From the cell containing the given text, extract its center point as (x, y) coordinate. 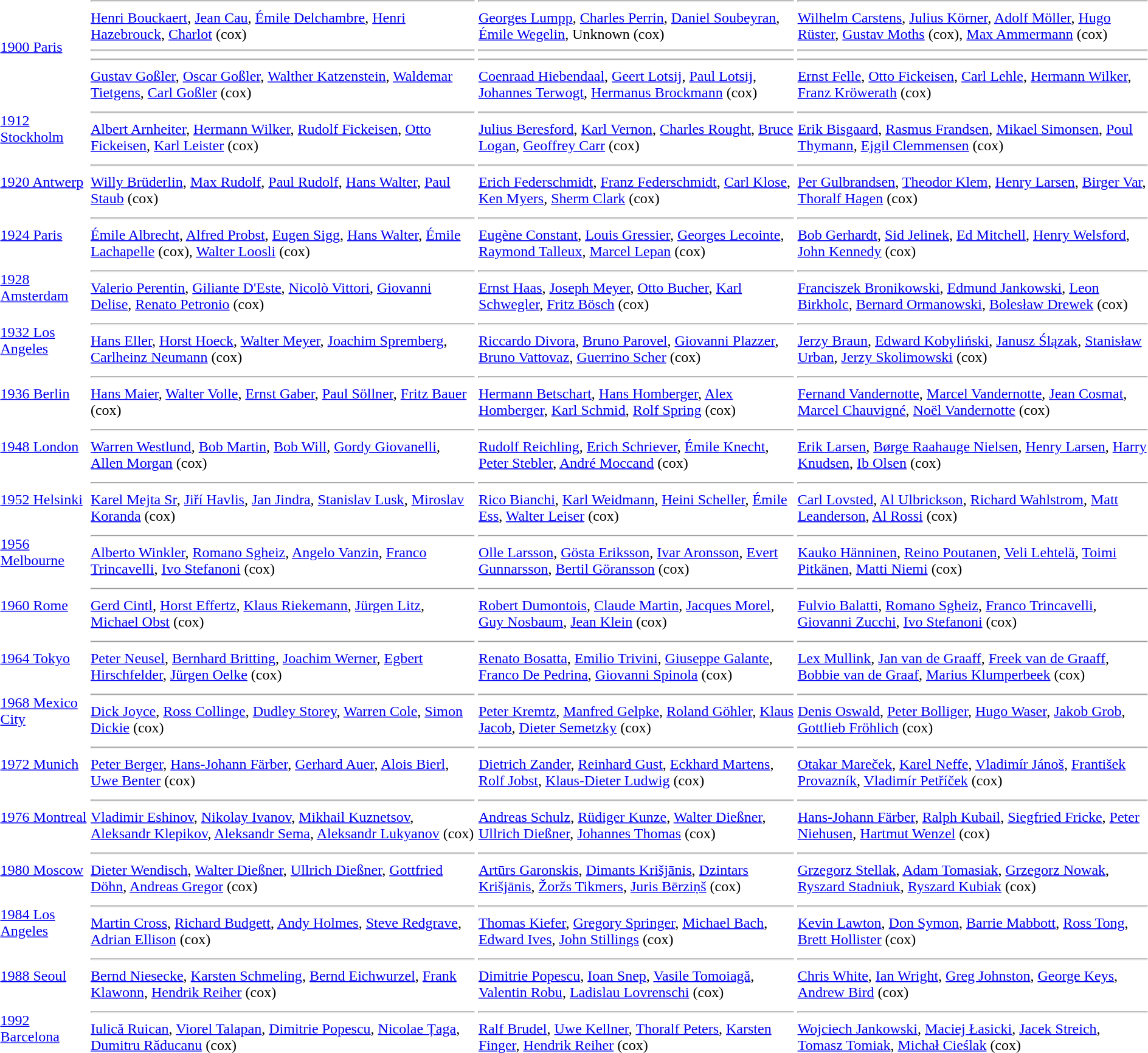
Bernd Niesecke, Karsten Schmeling, Bernd Eichwurzel, Frank Klawonn, Hendrik Reiher (cox) (282, 976)
Robert Dumontois, Claude Martin, Jacques Morel, Guy Nosbaum, Jean Klein (cox) (636, 605)
Peter Berger, Hans-Johann Färber, Gerhard Auer, Alois Bierl, Uwe Benter (cox) (282, 764)
Willy Brüderlin, Max Rudolf, Paul Rudolf, Hans Walter, Paul Staub (cox) (282, 182)
Alberto Winkler, Romano Sgheiz, Angelo Vanzin, Franco Trincavelli, Ivo Stefanoni (cox) (282, 552)
Valerio Perentin, Giliante D'Este, Nicolò Vittori, Giovanni Delise, Renato Petronio (cox) (282, 288)
Albert Arnheiter, Hermann Wilker, Rudolf Fickeisen, Otto Fickeisen, Karl Leister (cox) (282, 129)
Warren Westlund, Bob Martin, Bob Will, Gordy Giovanelli, Allen Morgan (cox) (282, 447)
Artūrs Garonskis, Dimants Krišjānis, Dzintars Krišjānis, Žoržs Tikmers, Juris Bērziņš (cox) (636, 870)
Julius Beresford, Karl Vernon, Charles Rought, Bruce Logan, Geoffrey Carr (cox) (636, 129)
Peter Neusel, Bernhard Britting, Joachim Werner, Egbert Hirschfelder, Jürgen Oelke (cox) (282, 658)
Eugène Constant, Louis Gressier, Georges Lecointe, Raymond Talleux, Marcel Lepan (cox) (636, 235)
Thomas Kiefer, Gregory Springer, Michael Bach, Edward Ives, John Stillings (cox) (636, 923)
Émile Albrecht, Alfred Probst, Eugen Sigg, Hans Walter, Émile Lachapelle (cox), Walter Loosli (cox) (282, 235)
Hans Eller, Horst Hoeck, Walter Meyer, Joachim Spremberg, Carlheinz Neumann (cox) (282, 341)
Peter Kremtz, Manfred Gelpke, Roland Göhler, Klaus Jacob, Dieter Semetzky (cox) (636, 711)
Dimitrie Popescu, Ioan Snep, Vasile Tomoiagă, Valentin Robu, Ladislau Lovrenschi (cox) (636, 976)
Erich Federschmidt, Franz Federschmidt, Carl Klose, Ken Myers, Sherm Clark (cox) (636, 182)
Riccardo Divora, Bruno Parovel, Giovanni Plazzer, Bruno Vattovaz, Guerrino Scher (cox) (636, 341)
Ernst Haas, Joseph Meyer, Otto Bucher, Karl Schwegler, Fritz Bösch (cox) (636, 288)
Karel Mejta Sr, Jiří Havlis, Jan Jindra, Stanislav Lusk, Miroslav Koranda (cox) (282, 499)
Martin Cross, Richard Budgett, Andy Holmes, Steve Redgrave, Adrian Ellison (cox) (282, 923)
Dick Joyce, Ross Collinge, Dudley Storey, Warren Cole, Simon Dickie (cox) (282, 711)
Andreas Schulz, Rüdiger Kunze, Walter Dießner, Ullrich Dießner, Johannes Thomas (cox) (636, 817)
Rico Bianchi, Karl Weidmann, Heini Scheller, Émile Ess, Walter Leiser (cox) (636, 499)
Rudolf Reichling, Erich Schriever, Émile Knecht, Peter Stebler, André Moccand (cox) (636, 447)
Gerd Cintl, Horst Effertz, Klaus Riekemann, Jürgen Litz, Michael Obst (cox) (282, 605)
Hans Maier, Walter Volle, Ernst Gaber, Paul Söllner, Fritz Bauer (cox) (282, 394)
Dieter Wendisch, Walter Dießner, Ullrich Dießner, Gottfried Döhn, Andreas Gregor (cox) (282, 870)
Olle Larsson, Gösta Eriksson, Ivar Aronsson, Evert Gunnarsson, Bertil Göransson (cox) (636, 552)
Renato Bosatta, Emilio Trivini, Giuseppe Galante, Franco De Pedrina, Giovanni Spinola (cox) (636, 658)
Hermann Betschart, Hans Homberger, Alex Homberger, Karl Schmid, Rolf Spring (cox) (636, 394)
Dietrich Zander, Reinhard Gust, Eckhard Martens, Rolf Jobst, Klaus-Dieter Ludwig (cox) (636, 764)
Vladimir Eshinov, Nikolay Ivanov, Mikhail Kuznetsov, Aleksandr Klepikov, Aleksandr Sema, Aleksandr Lukyanov (cox) (282, 817)
